Scan for the cell matching the given text and deliver its [X, Y] coordinate at center. 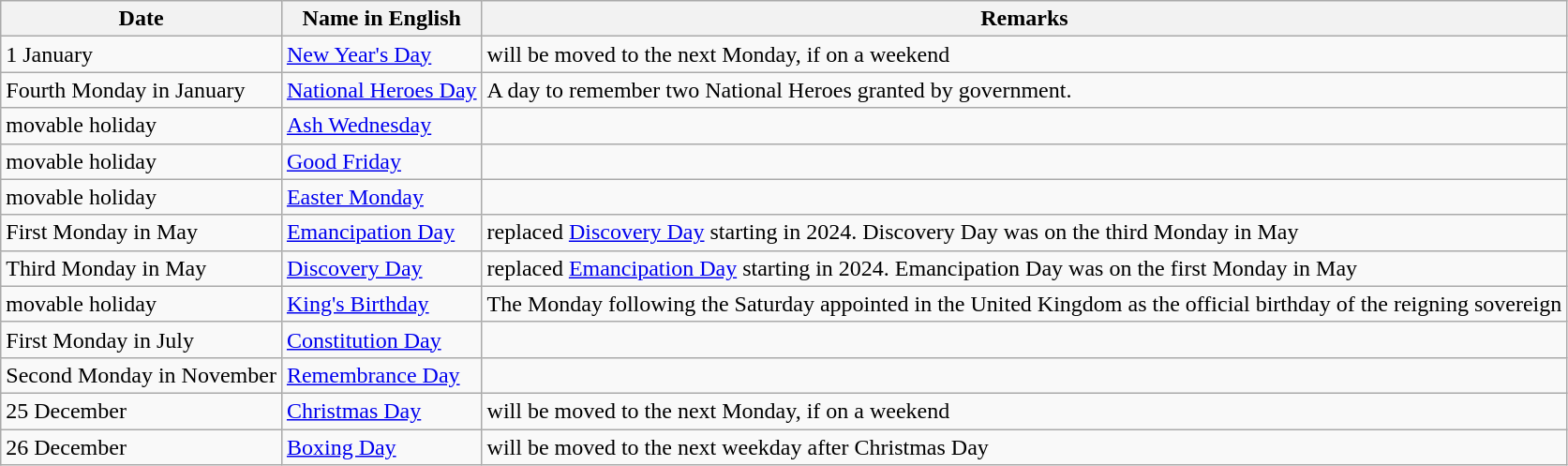
Remembrance Day [381, 375]
Constitution Day [381, 339]
First Monday in May [142, 233]
Third Monday in May [142, 268]
25 December [142, 411]
Ash Wednesday [381, 126]
replaced Emancipation Day starting in 2024. Emancipation Day was on the first Monday in May [1024, 268]
Name in English [381, 19]
A day to remember two National Heroes granted by government. [1024, 90]
Emancipation Day [381, 233]
King's Birthday [381, 304]
New Year's Day [381, 54]
The Monday following the Saturday appointed in the United Kingdom as the official birthday of the reigning sovereign [1024, 304]
Christmas Day [381, 411]
26 December [142, 447]
Discovery Day [381, 268]
National Heroes Day [381, 90]
Good Friday [381, 161]
will be moved to the next weekday after Christmas Day [1024, 447]
Second Monday in November [142, 375]
First Monday in July [142, 339]
Easter Monday [381, 197]
1 January [142, 54]
replaced Discovery Day starting in 2024. Discovery Day was on the third Monday in May [1024, 233]
Fourth Monday in January [142, 90]
Date [142, 19]
Boxing Day [381, 447]
Remarks [1024, 19]
